Return the [X, Y] coordinate for the center point of the cell that contains the specified text.  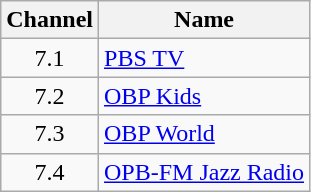
7.1 [50, 58]
7.4 [50, 172]
Channel [50, 20]
7.2 [50, 96]
OBP World [204, 134]
PBS TV [204, 58]
Name [204, 20]
OPB-FM Jazz Radio [204, 172]
7.3 [50, 134]
OBP Kids [204, 96]
